Capture the cell that displays the provided text and extract its (X, Y) central coordinate. 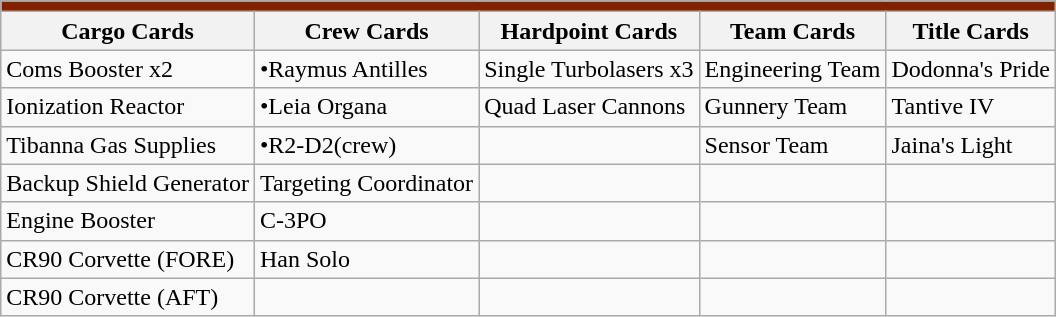
•Leia Organa (366, 107)
Backup Shield Generator (128, 183)
C-3PO (366, 221)
Tantive IV (970, 107)
Gunnery Team (792, 107)
Han Solo (366, 259)
Jaina's Light (970, 145)
Cargo Cards (128, 31)
•R2-D2(crew) (366, 145)
Engine Booster (128, 221)
CR90 Corvette (FORE) (128, 259)
Dodonna's Pride (970, 69)
Tibanna Gas Supplies (128, 145)
Crew Cards (366, 31)
Ionization Reactor (128, 107)
CR90 Corvette (AFT) (128, 297)
Targeting Coordinator (366, 183)
Coms Booster x2 (128, 69)
Single Turbolasers x3 (589, 69)
Engineering Team (792, 69)
Title Cards (970, 31)
•Raymus Antilles (366, 69)
Quad Laser Cannons (589, 107)
Hardpoint Cards (589, 31)
Team Cards (792, 31)
Sensor Team (792, 145)
